Provide the [x, y] coordinate of the cell's center where the given text is located.  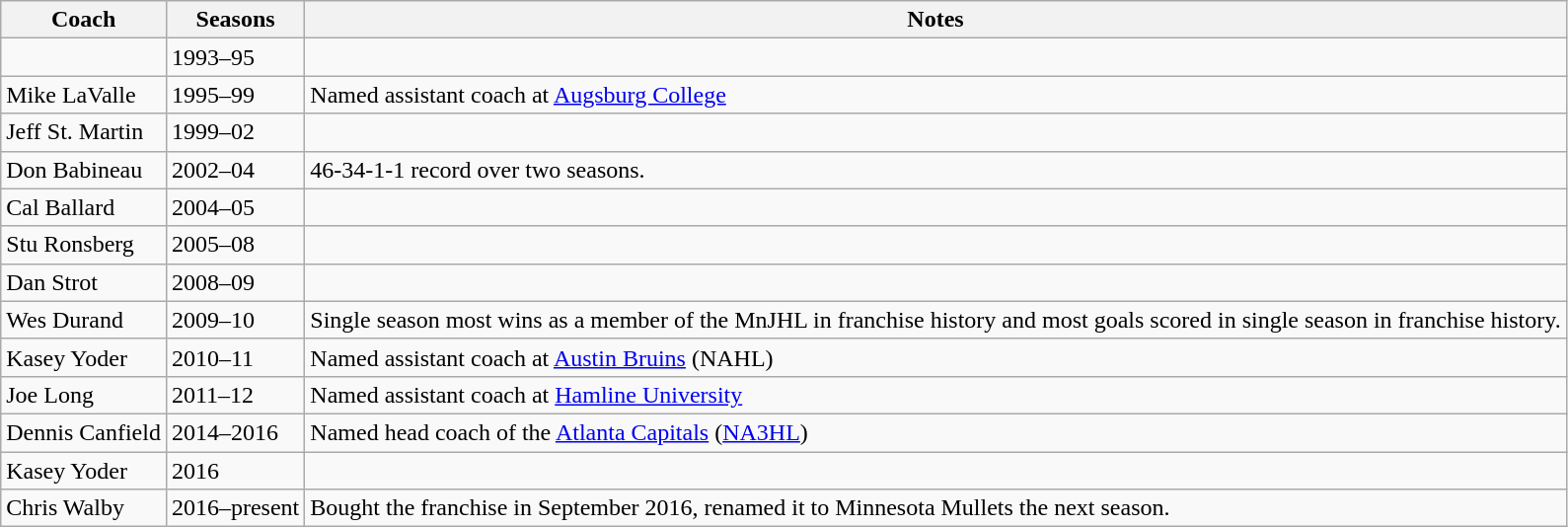
2002–04 [235, 170]
Don Babineau [84, 170]
Cal Ballard [84, 207]
Joe Long [84, 395]
2016 [235, 471]
Seasons [235, 20]
2008–09 [235, 282]
Mike LaValle [84, 95]
Bought the franchise in September 2016, renamed it to Minnesota Mullets the next season. [935, 508]
Jeff St. Martin [84, 132]
1993–95 [235, 57]
1999–02 [235, 132]
Dennis Canfield [84, 432]
2010–11 [235, 357]
2005–08 [235, 245]
2016–present [235, 508]
Single season most wins as a member of the MnJHL in franchise history and most goals scored in single season in franchise history. [935, 320]
46-34-1-1 record over two seasons. [935, 170]
Chris Walby [84, 508]
2009–10 [235, 320]
1995–99 [235, 95]
2014–2016 [235, 432]
2004–05 [235, 207]
Notes [935, 20]
Wes Durand [84, 320]
Dan Strot [84, 282]
Coach [84, 20]
Named head coach of the Atlanta Capitals (NA3HL) [935, 432]
Named assistant coach at Augsburg College [935, 95]
2011–12 [235, 395]
Named assistant coach at Hamline University [935, 395]
Stu Ronsberg [84, 245]
Named assistant coach at Austin Bruins (NAHL) [935, 357]
